Output the [X, Y] coordinate of the center of the cell containing the given text.  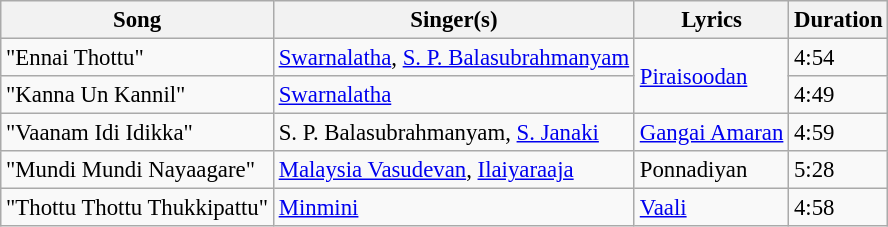
Lyrics [711, 20]
Vaali [711, 208]
4:58 [838, 208]
4:54 [838, 58]
4:59 [838, 133]
Swarnalatha [454, 95]
Ponnadiyan [711, 170]
S. P. Balasubrahmanyam, S. Janaki [454, 133]
Gangai Amaran [711, 133]
Swarnalatha, S. P. Balasubrahmanyam [454, 58]
4:49 [838, 95]
"Mundi Mundi Nayaagare" [138, 170]
Song [138, 20]
Duration [838, 20]
Singer(s) [454, 20]
Piraisoodan [711, 76]
Minmini [454, 208]
Malaysia Vasudevan, Ilaiyaraaja [454, 170]
"Vaanam Idi Idikka" [138, 133]
"Thottu Thottu Thukkipattu" [138, 208]
"Kanna Un Kannil" [138, 95]
5:28 [838, 170]
"Ennai Thottu" [138, 58]
